Output the [X, Y] coordinate of the center of the cell containing the given text.  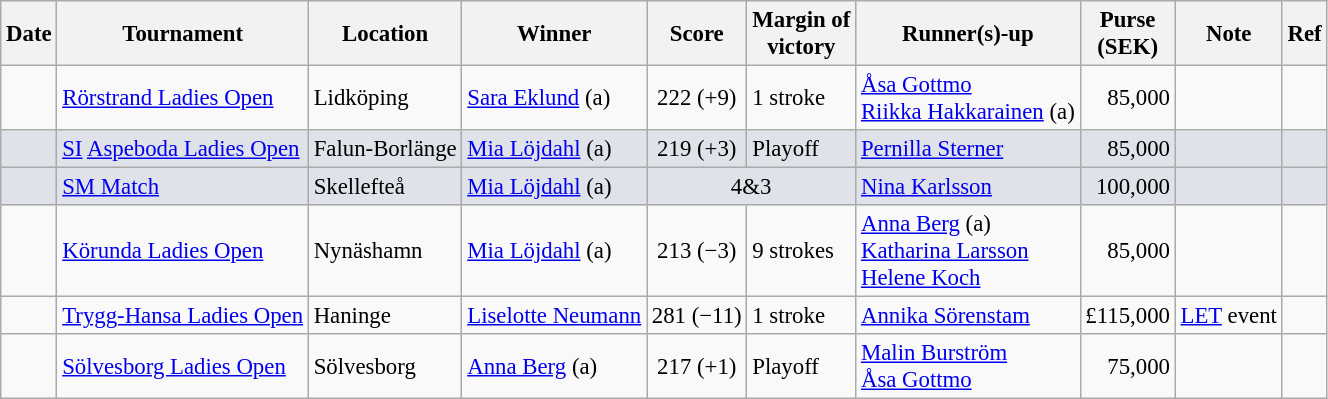
Nynäshamn [385, 251]
Åsa Gottmo Riikka Hakkarainen (a) [968, 98]
Purse(SEK) [1128, 34]
Margin ofvictory [802, 34]
Winner [554, 34]
217 (+1) [697, 366]
Sara Eklund (a) [554, 98]
Lidköping [385, 98]
Pernilla Sterner [968, 149]
Sölvesborg Ladies Open [182, 366]
Skellefteå [385, 187]
Ref [1304, 34]
Location [385, 34]
Malin Burström Åsa Gottmo [968, 366]
SI Aspeboda Ladies Open [182, 149]
281 (−11) [697, 316]
Trygg-Hansa Ladies Open [182, 316]
Tournament [182, 34]
75,000 [1128, 366]
100,000 [1128, 187]
Runner(s)-up [968, 34]
Liselotte Neumann [554, 316]
Score [697, 34]
Sölvesborg [385, 366]
219 (+3) [697, 149]
9 strokes [802, 251]
Annika Sörenstam [968, 316]
LET event [1228, 316]
SM Match [182, 187]
Falun-Borlänge [385, 149]
£115,000 [1128, 316]
Anna Berg (a) Katharina Larsson Helene Koch [968, 251]
222 (+9) [697, 98]
Rörstrand Ladies Open [182, 98]
Nina Karlsson [968, 187]
Körunda Ladies Open [182, 251]
213 (−3) [697, 251]
Haninge [385, 316]
Anna Berg (a) [554, 366]
Date [29, 34]
Note [1228, 34]
4&3 [752, 187]
